Find where the given text appears and provide that cell's center as (X, Y) coordinate. 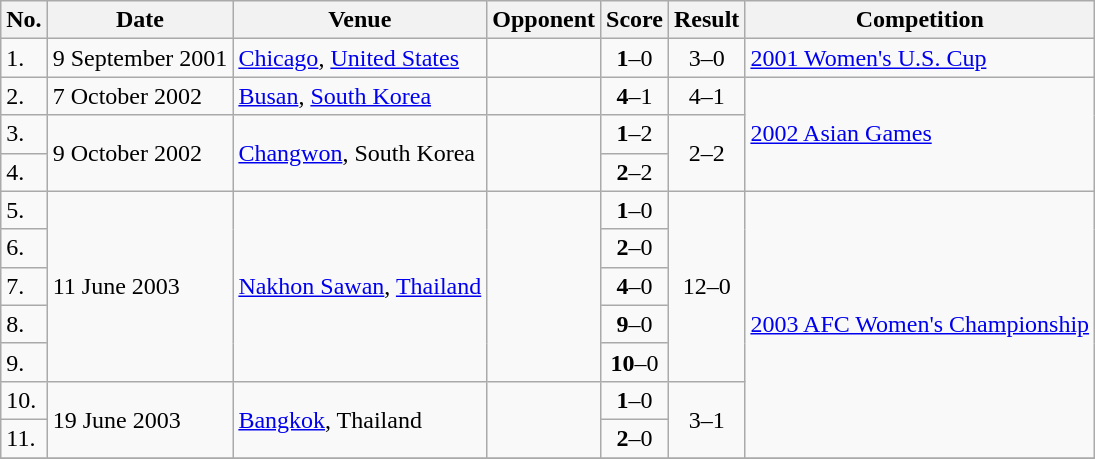
7 October 2002 (140, 96)
19 June 2003 (140, 419)
9–0 (635, 324)
8. (24, 324)
2003 AFC Women's Championship (920, 324)
5. (24, 210)
9 September 2001 (140, 58)
12–0 (706, 286)
Competition (920, 20)
Busan, South Korea (360, 96)
3. (24, 134)
11. (24, 438)
1–2 (635, 134)
7. (24, 286)
Changwon, South Korea (360, 153)
Chicago, United States (360, 58)
1. (24, 58)
9. (24, 362)
Venue (360, 20)
Bangkok, Thailand (360, 419)
4. (24, 172)
10. (24, 400)
Score (635, 20)
Nakhon Sawan, Thailand (360, 286)
9 October 2002 (140, 153)
2002 Asian Games (920, 134)
Opponent (544, 20)
11 June 2003 (140, 286)
6. (24, 248)
10–0 (635, 362)
Date (140, 20)
4–0 (635, 286)
Result (706, 20)
No. (24, 20)
2. (24, 96)
3–0 (706, 58)
3–1 (706, 419)
2001 Women's U.S. Cup (920, 58)
